Provide the [x, y] coordinate of the cell's center where the given text is located.  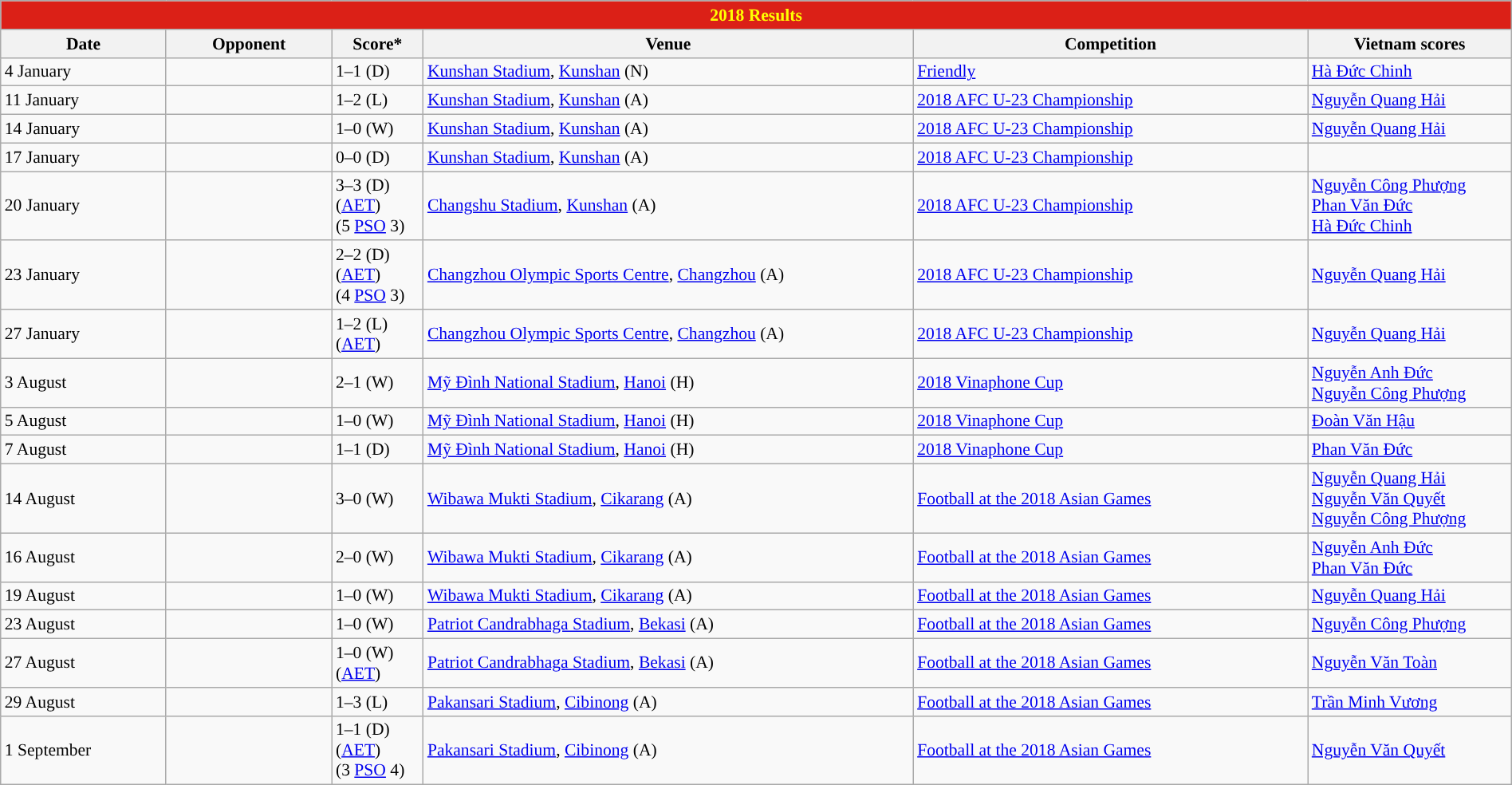
4 January [84, 72]
Competition [1110, 44]
Hà Đức Chinh [1410, 72]
17 January [84, 157]
Friendly [1110, 72]
20 January [84, 206]
19 August [84, 596]
7 August [84, 450]
5 August [84, 421]
23 August [84, 625]
14 January [84, 129]
23 January [84, 276]
2–2 (D) (AET)(4 PSO 3) [378, 276]
Opponent [249, 44]
Changshu Stadium, Kunshan (A) [668, 206]
Nguyễn Công Phượng [1410, 625]
27 August [84, 664]
16 August [84, 557]
Date [84, 44]
14 August [84, 499]
3–0 (W) [378, 499]
1–1 (D) (AET)(3 PSO 4) [378, 750]
29 August [84, 702]
0–0 (D) [378, 157]
Phan Văn Đức [1410, 450]
Score* [378, 44]
Trần Minh Vương [1410, 702]
Vietnam scores [1410, 44]
1–0 (W) (AET) [378, 664]
Nguyễn Anh Đức Phan Văn Đức [1410, 557]
2–1 (W) [378, 383]
Venue [668, 44]
Nguyễn Văn Toàn [1410, 664]
Kunshan Stadium, Kunshan (N) [668, 72]
1–3 (L) [378, 702]
1–2 (L) [378, 101]
1 September [84, 750]
3–3 (D) (AET)(5 PSO 3) [378, 206]
Nguyễn Quang Hải Nguyễn Văn Quyết Nguyễn Công Phượng [1410, 499]
Nguyễn Anh Đức Nguyễn Công Phượng [1410, 383]
1–2 (L) (AET) [378, 333]
2018 Results [756, 15]
27 January [84, 333]
Đoàn Văn Hậu [1410, 421]
11 January [84, 101]
Nguyễn Văn Quyết [1410, 750]
3 August [84, 383]
2–0 (W) [378, 557]
Nguyễn Công Phượng Phan Văn Đức Hà Đức Chinh [1410, 206]
